Extract the [X, Y] coordinate from the center of the cell holding the provided text.  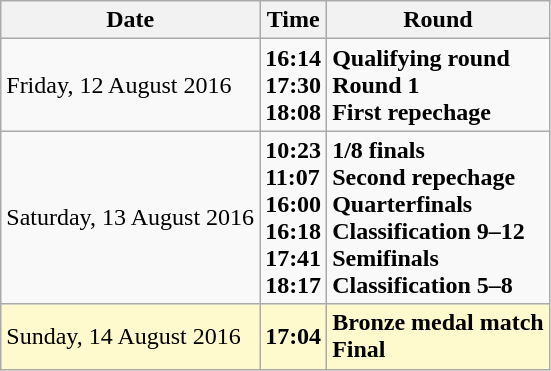
17:04 [294, 336]
16:1417:3018:08 [294, 85]
Qualifying roundRound 1First repechage [438, 85]
Round [438, 20]
10:2311:0716:0016:1817:4118:17 [294, 218]
Bronze medal matchFinal [438, 336]
Friday, 12 August 2016 [130, 85]
Date [130, 20]
Saturday, 13 August 2016 [130, 218]
1/8 finalsSecond repechageQuarterfinalsClassification 9–12SemifinalsClassification 5–8 [438, 218]
Time [294, 20]
Sunday, 14 August 2016 [130, 336]
